Identify which cell holds the provided text, then report its (x, y) central coordinate. 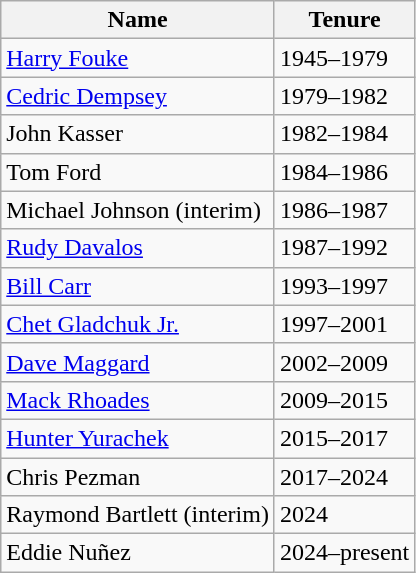
2024–present (344, 553)
Rudy Davalos (138, 248)
Hunter Yurachek (138, 438)
Name (138, 20)
1993–1997 (344, 286)
Michael Johnson (interim) (138, 210)
1984–1986 (344, 172)
1945–1979 (344, 58)
Raymond Bartlett (interim) (138, 515)
Tenure (344, 20)
2015–2017 (344, 438)
2009–2015 (344, 400)
1979–1982 (344, 96)
Chris Pezman (138, 477)
2024 (344, 515)
Eddie Nuñez (138, 553)
2002–2009 (344, 362)
Dave Maggard (138, 362)
John Kasser (138, 134)
Bill Carr (138, 286)
1997–2001 (344, 324)
Harry Fouke (138, 58)
2017–2024 (344, 477)
Cedric Dempsey (138, 96)
1982–1984 (344, 134)
Mack Rhoades (138, 400)
1987–1992 (344, 248)
Chet Gladchuk Jr. (138, 324)
Tom Ford (138, 172)
1986–1987 (344, 210)
